Return [x, y] of the center of cell containing provided text 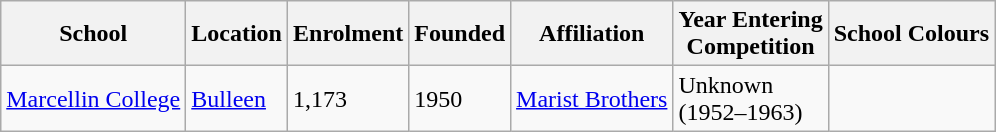
Location [237, 34]
Marist Brothers [592, 98]
Marcellin College [94, 98]
1,173 [348, 98]
Year EnteringCompetition [750, 34]
Affiliation [592, 34]
Unknown(1952–1963) [750, 98]
School Colours [911, 34]
School [94, 34]
Enrolment [348, 34]
1950 [460, 98]
Founded [460, 34]
Bulleen [237, 98]
